Search for the cell housing the specified text and yield its [x, y] center coordinate. 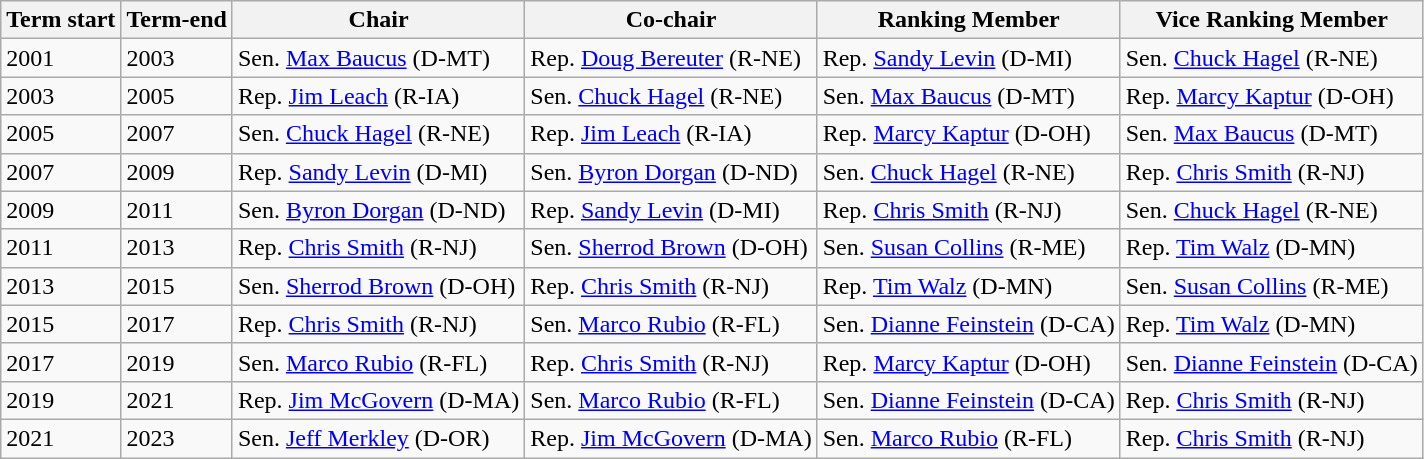
Chair [378, 20]
Rep. Doug Bereuter (R-NE) [671, 58]
Co-chair [671, 20]
Vice Ranking Member [1272, 20]
Term-end [177, 20]
2001 [61, 58]
2023 [177, 438]
Sen. Jeff Merkley (D-OR) [378, 438]
Ranking Member [968, 20]
Term start [61, 20]
